Identify which cell holds the provided text, then report its [x, y] central coordinate. 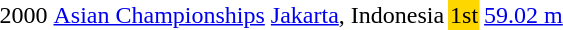
Asian Championships [159, 15]
Jakarta, Indonesia [357, 15]
1st [464, 15]
